Output the [X, Y] coordinate of the center of the cell containing the given text.  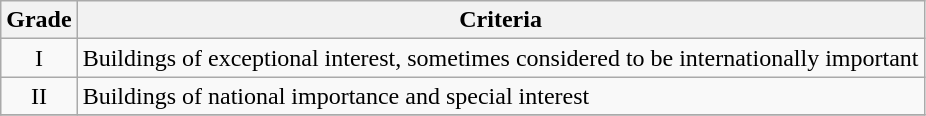
Buildings of exceptional interest, sometimes considered to be internationally important [500, 58]
Grade [39, 20]
Criteria [500, 20]
Buildings of national importance and special interest [500, 96]
II [39, 96]
I [39, 58]
